Capture the cell that displays the provided text and extract its [X, Y] central coordinate. 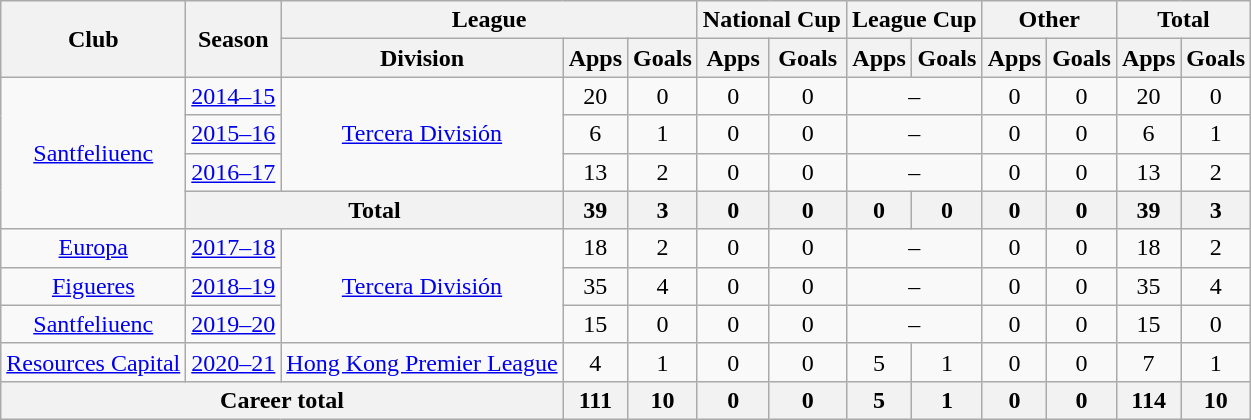
Division [422, 58]
111 [595, 400]
2017–18 [234, 248]
2019–20 [234, 324]
114 [1148, 400]
2018–19 [234, 286]
Club [94, 39]
Season [234, 39]
2015–16 [234, 134]
2020–21 [234, 362]
Resources Capital [94, 362]
Figueres [94, 286]
2016–17 [234, 172]
7 [1148, 362]
Hong Kong Premier League [422, 362]
2014–15 [234, 96]
League Cup [914, 20]
League [490, 20]
Europa [94, 248]
Career total [282, 400]
National Cup [772, 20]
Other [1049, 20]
